Determine the (x, y) coordinate at the center of the cell enclosing the given text.  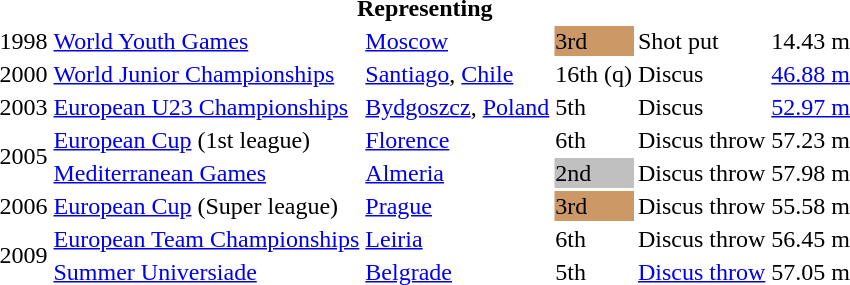
Shot put (701, 41)
Santiago, Chile (458, 74)
Almeria (458, 173)
European Team Championships (206, 239)
5th (594, 107)
World Junior Championships (206, 74)
World Youth Games (206, 41)
European U23 Championships (206, 107)
Florence (458, 140)
Moscow (458, 41)
2nd (594, 173)
European Cup (Super league) (206, 206)
16th (q) (594, 74)
Bydgoszcz, Poland (458, 107)
European Cup (1st league) (206, 140)
Mediterranean Games (206, 173)
Leiria (458, 239)
Prague (458, 206)
